Detect which cell encompasses the target text, then output its (x, y) center coordinate. 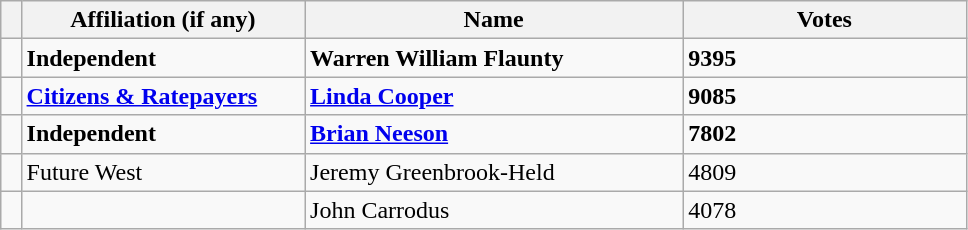
Name (494, 20)
4078 (825, 210)
Linda Cooper (494, 96)
Jeremy Greenbrook-Held (494, 172)
Citizens & Ratepayers (163, 96)
Votes (825, 20)
Future West (163, 172)
7802 (825, 134)
9395 (825, 58)
4809 (825, 172)
Warren William Flaunty (494, 58)
John Carrodus (494, 210)
Brian Neeson (494, 134)
9085 (825, 96)
Affiliation (if any) (163, 20)
